Capture the cell that displays the provided text and extract its (X, Y) central coordinate. 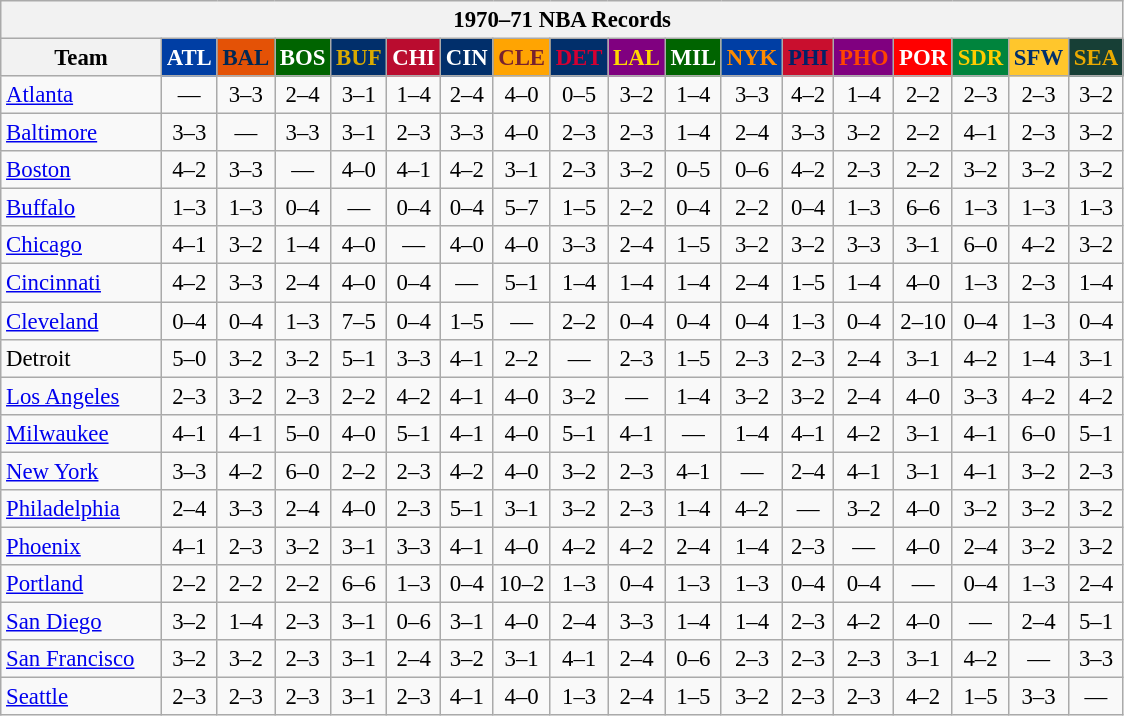
Atlanta (82, 95)
Phoenix (82, 546)
Philadelphia (82, 509)
Cincinnati (82, 283)
CHI (414, 58)
SEA (1096, 58)
SDR (980, 58)
PHI (808, 58)
LAL (636, 58)
Detroit (82, 358)
Boston (82, 170)
NYK (752, 58)
Team (82, 58)
PHO (864, 58)
Milwaukee (82, 433)
5–7 (522, 208)
BAL (246, 58)
BUF (359, 58)
Baltimore (82, 133)
CIN (467, 58)
10–2 (522, 584)
Cleveland (82, 321)
CLE (522, 58)
New York (82, 471)
San Diego (82, 621)
BOS (303, 58)
San Francisco (82, 659)
Seattle (82, 697)
2–10 (924, 321)
ATL (189, 58)
Los Angeles (82, 396)
1970–71 NBA Records (562, 20)
Buffalo (82, 208)
Chicago (82, 245)
POR (924, 58)
SFW (1039, 58)
7–5 (359, 321)
MIL (693, 58)
DET (578, 58)
Portland (82, 584)
